Detect which cell encompasses the target text, then output its (x, y) center coordinate. 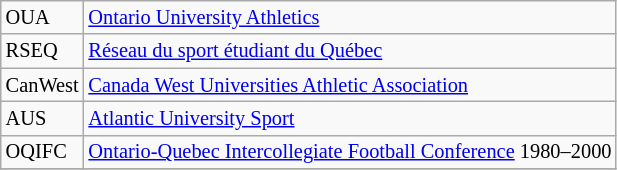
Canada West Universities Athletic Association (350, 85)
Ontario University Athletics (350, 17)
OQIFC (42, 152)
CanWest (42, 85)
AUS (42, 118)
Atlantic University Sport (350, 118)
Réseau du sport étudiant du Québec (350, 51)
OUA (42, 17)
RSEQ (42, 51)
Ontario-Quebec Intercollegiate Football Conference 1980–2000 (350, 152)
